Search for the cell housing the specified text and yield its (X, Y) center coordinate. 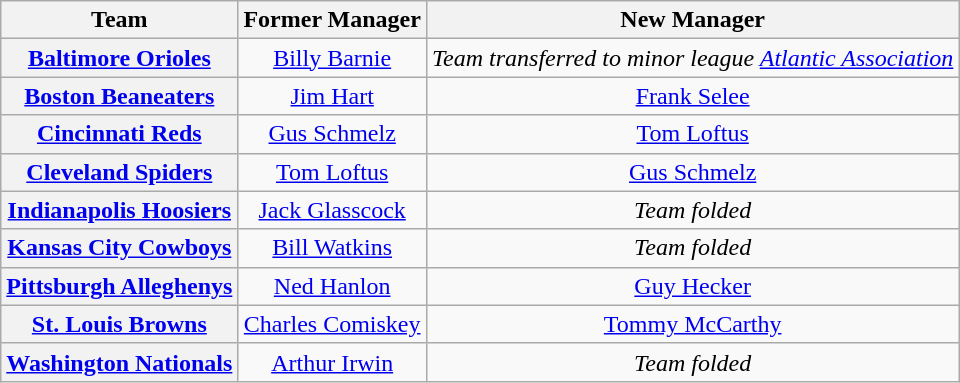
Bill Watkins (332, 248)
St. Louis Browns (120, 324)
Jack Glasscock (332, 210)
Jim Hart (332, 96)
Team transferred to minor league Atlantic Association (692, 58)
Charles Comiskey (332, 324)
Cleveland Spiders (120, 172)
Former Manager (332, 20)
Team (120, 20)
Pittsburgh Alleghenys (120, 286)
Cincinnati Reds (120, 134)
Ned Hanlon (332, 286)
Tommy McCarthy (692, 324)
Frank Selee (692, 96)
Washington Nationals (120, 362)
Billy Barnie (332, 58)
New Manager (692, 20)
Baltimore Orioles (120, 58)
Kansas City Cowboys (120, 248)
Indianapolis Hoosiers (120, 210)
Arthur Irwin (332, 362)
Guy Hecker (692, 286)
Boston Beaneaters (120, 96)
